Detect which cell encompasses the target text, then output its (X, Y) center coordinate. 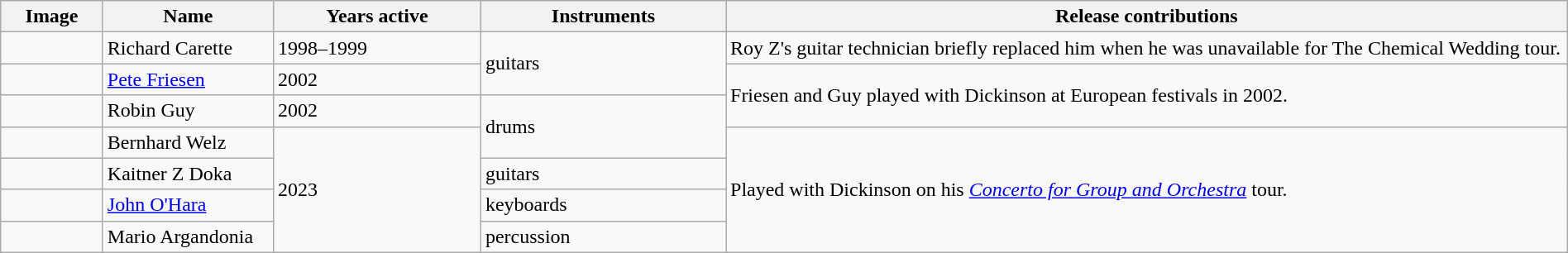
Instruments (603, 17)
percussion (603, 236)
Robin Guy (188, 111)
2023 (377, 189)
keyboards (603, 205)
Pete Friesen (188, 79)
Name (188, 17)
Played with Dickinson on his Concerto for Group and Orchestra tour. (1147, 189)
Image (52, 17)
Mario Argandonia (188, 236)
Kaitner Z Doka (188, 174)
Richard Carette (188, 48)
drums (603, 126)
Bernhard Welz (188, 142)
Roy Z's guitar technician briefly replaced him when he was unavailable for The Chemical Wedding tour. (1147, 48)
Release contributions (1147, 17)
Friesen and Guy played with Dickinson at European festivals in 2002. (1147, 95)
John O'Hara (188, 205)
Years active (377, 17)
1998–1999 (377, 48)
